For the text-containing cell, return its midpoint in [X, Y] coordinate format. 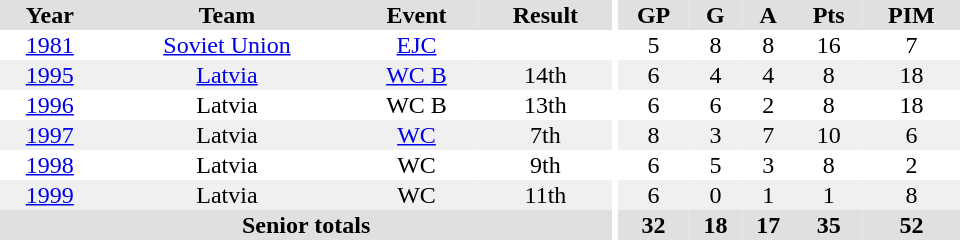
35 [829, 225]
1981 [50, 45]
A [768, 15]
EJC [416, 45]
G [716, 15]
52 [912, 225]
32 [654, 225]
1995 [50, 75]
11th [546, 195]
Year [50, 15]
Pts [829, 15]
1998 [50, 165]
Result [546, 15]
16 [829, 45]
10 [829, 135]
17 [768, 225]
PIM [912, 15]
1996 [50, 105]
14th [546, 75]
Soviet Union [228, 45]
Team [228, 15]
Event [416, 15]
13th [546, 105]
GP [654, 15]
1999 [50, 195]
9th [546, 165]
Senior totals [306, 225]
0 [716, 195]
7th [546, 135]
1997 [50, 135]
